Return the [X, Y] coordinate for the center point of the cell that contains the specified text.  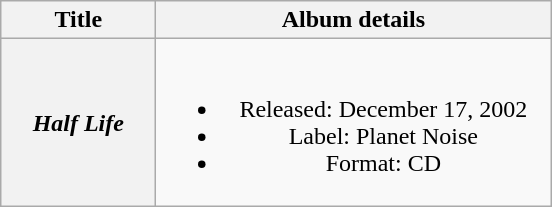
Album details [354, 20]
Released: December 17, 2002Label: Planet NoiseFormat: CD [354, 122]
Title [78, 20]
Half Life [78, 122]
